Identify which cell holds the provided text, then report its [x, y] central coordinate. 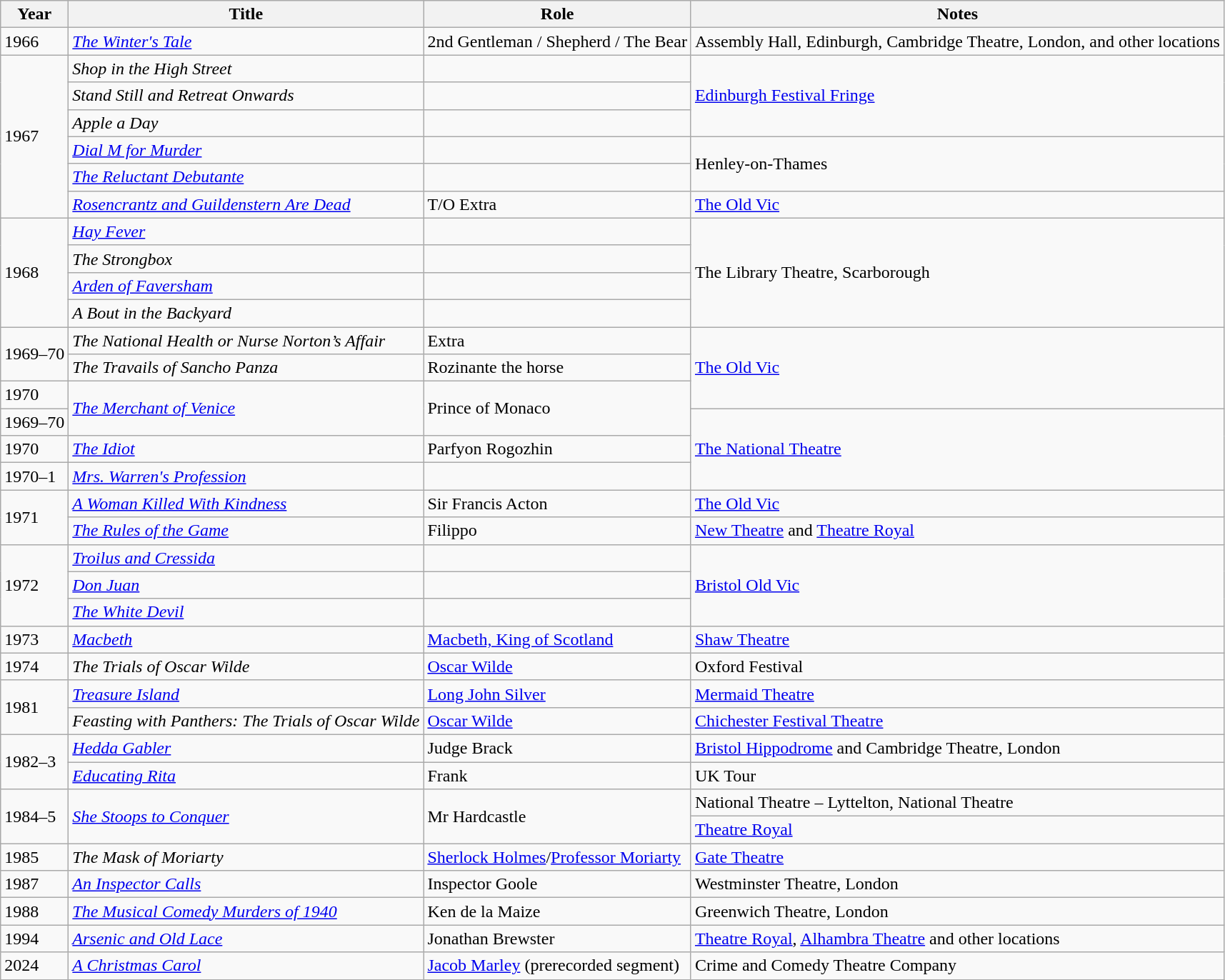
Judge Brack [557, 748]
Crime and Comedy Theatre Company [957, 966]
Sherlock Holmes/Professor Moriarty [557, 857]
The Trials of Oscar Wilde [246, 666]
1985 [34, 857]
1974 [34, 666]
Year [34, 14]
2024 [34, 966]
The Merchant of Venice [246, 409]
The National Health or Nurse Norton’s Affair [246, 341]
Rozinante the horse [557, 368]
1971 [34, 517]
1966 [34, 41]
1987 [34, 884]
1972 [34, 585]
1988 [34, 911]
Treasure Island [246, 694]
Arsenic and Old Lace [246, 939]
Westminster Theatre, London [957, 884]
The Library Theatre, Scarborough [957, 272]
Dial M for Murder [246, 150]
Theatre Royal [957, 830]
Troilus and Cressida [246, 558]
The Strongbox [246, 259]
Chichester Festival Theatre [957, 721]
The Winter's Tale [246, 41]
A Woman Killed With Kindness [246, 504]
Macbeth, King of Scotland [557, 639]
1967 [34, 136]
Role [557, 14]
Long John Silver [557, 694]
Macbeth [246, 639]
1973 [34, 639]
Oxford Festival [957, 666]
Title [246, 14]
Shaw Theatre [957, 639]
Rosencrantz and Guildenstern Are Dead [246, 204]
Mr Hardcastle [557, 816]
An Inspector Calls [246, 884]
Hedda Gabler [246, 748]
Ken de la Maize [557, 911]
Hay Fever [246, 231]
Edinburgh Festival Fringe [957, 96]
Stand Still and Retreat Onwards [246, 96]
1968 [34, 272]
Filippo [557, 531]
Sir Francis Acton [557, 504]
Inspector Goole [557, 884]
UK Tour [957, 775]
T/O Extra [557, 204]
Don Juan [246, 585]
The Idiot [246, 449]
Educating Rita [246, 775]
2nd Gentleman / Shepherd / The Bear [557, 41]
Parfyon Rogozhin [557, 449]
Gate Theatre [957, 857]
A Bout in the Backyard [246, 313]
National Theatre – Lyttelton, National Theatre [957, 803]
The National Theatre [957, 449]
She Stoops to Conquer [246, 816]
1984–5 [34, 816]
Apple a Day [246, 123]
The Rules of the Game [246, 531]
Assembly Hall, Edinburgh, Cambridge Theatre, London, and other locations [957, 41]
The White Devil [246, 612]
1994 [34, 939]
Extra [557, 341]
Theatre Royal, Alhambra Theatre and other locations [957, 939]
Jacob Marley (prerecorded segment) [557, 966]
The Travails of Sancho Panza [246, 368]
Greenwich Theatre, London [957, 911]
New Theatre and Theatre Royal [957, 531]
Mermaid Theatre [957, 694]
The Musical Comedy Murders of 1940 [246, 911]
Arden of Faversham [246, 286]
Feasting with Panthers: The Trials of Oscar Wilde [246, 721]
1982–3 [34, 761]
The Reluctant Debutante [246, 177]
1981 [34, 707]
Mrs. Warren's Profession [246, 476]
1970–1 [34, 476]
Prince of Monaco [557, 409]
Frank [557, 775]
A Christmas Carol [246, 966]
Bristol Old Vic [957, 585]
The Mask of Moriarty [246, 857]
Jonathan Brewster [557, 939]
Henley-on-Thames [957, 164]
Shop in the High Street [246, 69]
Bristol Hippodrome and Cambridge Theatre, London [957, 748]
Notes [957, 14]
